Identify which cell holds the provided text, then report its (X, Y) central coordinate. 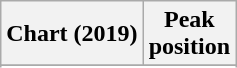
Chart (2019) (72, 34)
Peakposition (189, 34)
